Extract the (X, Y) coordinate from the center of the cell holding the provided text.  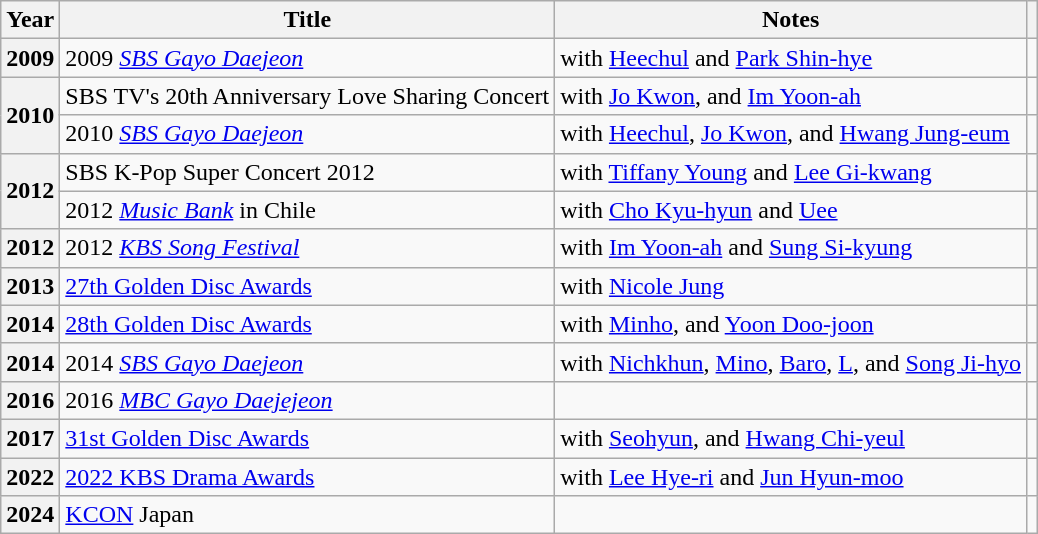
with Cho Kyu-hyun and Uee (791, 210)
27th Golden Disc Awards (308, 286)
2014 SBS Gayo Daejeon (308, 362)
2016 MBC Gayo Daejejeon (308, 400)
2022 (30, 477)
with Lee Hye-ri and Jun Hyun-moo (791, 477)
with Tiffany Young and Lee Gi-kwang (791, 172)
28th Golden Disc Awards (308, 324)
with Heechul, Jo Kwon, and Hwang Jung-eum (791, 134)
2009 (30, 58)
Notes (791, 20)
31st Golden Disc Awards (308, 438)
with Heechul and Park Shin-hye (791, 58)
Title (308, 20)
with Nicole Jung (791, 286)
Year (30, 20)
2010 SBS Gayo Daejeon (308, 134)
KCON Japan (308, 515)
with Nichkhun, Mino, Baro, L, and Song Ji-hyo (791, 362)
2013 (30, 286)
2024 (30, 515)
with Minho, and Yoon Doo-joon (791, 324)
2017 (30, 438)
2022 KBS Drama Awards (308, 477)
SBS TV's 20th Anniversary Love Sharing Concert (308, 96)
2012 KBS Song Festival (308, 248)
2016 (30, 400)
with Jo Kwon, and Im Yoon-ah (791, 96)
2010 (30, 115)
SBS K-Pop Super Concert 2012 (308, 172)
with Seohyun, and Hwang Chi-yeul (791, 438)
2009 SBS Gayo Daejeon (308, 58)
with Im Yoon-ah and Sung Si-kyung (791, 248)
2012 Music Bank in Chile (308, 210)
